Extract the (X, Y) coordinate from the center of the cell holding the provided text.  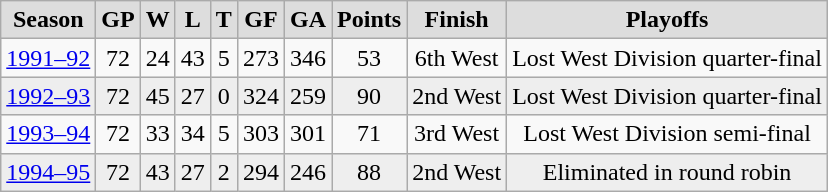
Points (370, 20)
301 (308, 134)
246 (308, 172)
34 (192, 134)
273 (260, 58)
W (158, 20)
L (192, 20)
GP (118, 20)
33 (158, 134)
1992–93 (48, 96)
T (224, 20)
88 (370, 172)
2 (224, 172)
324 (260, 96)
Finish (457, 20)
53 (370, 58)
1994–95 (48, 172)
294 (260, 172)
71 (370, 134)
45 (158, 96)
Eliminated in round robin (668, 172)
90 (370, 96)
303 (260, 134)
24 (158, 58)
1993–94 (48, 134)
GF (260, 20)
1991–92 (48, 58)
0 (224, 96)
259 (308, 96)
6th West (457, 58)
3rd West (457, 134)
GA (308, 20)
Playoffs (668, 20)
Season (48, 20)
Lost West Division semi-final (668, 134)
346 (308, 58)
